Output the (x, y) coordinate of the center of the cell containing the given text.  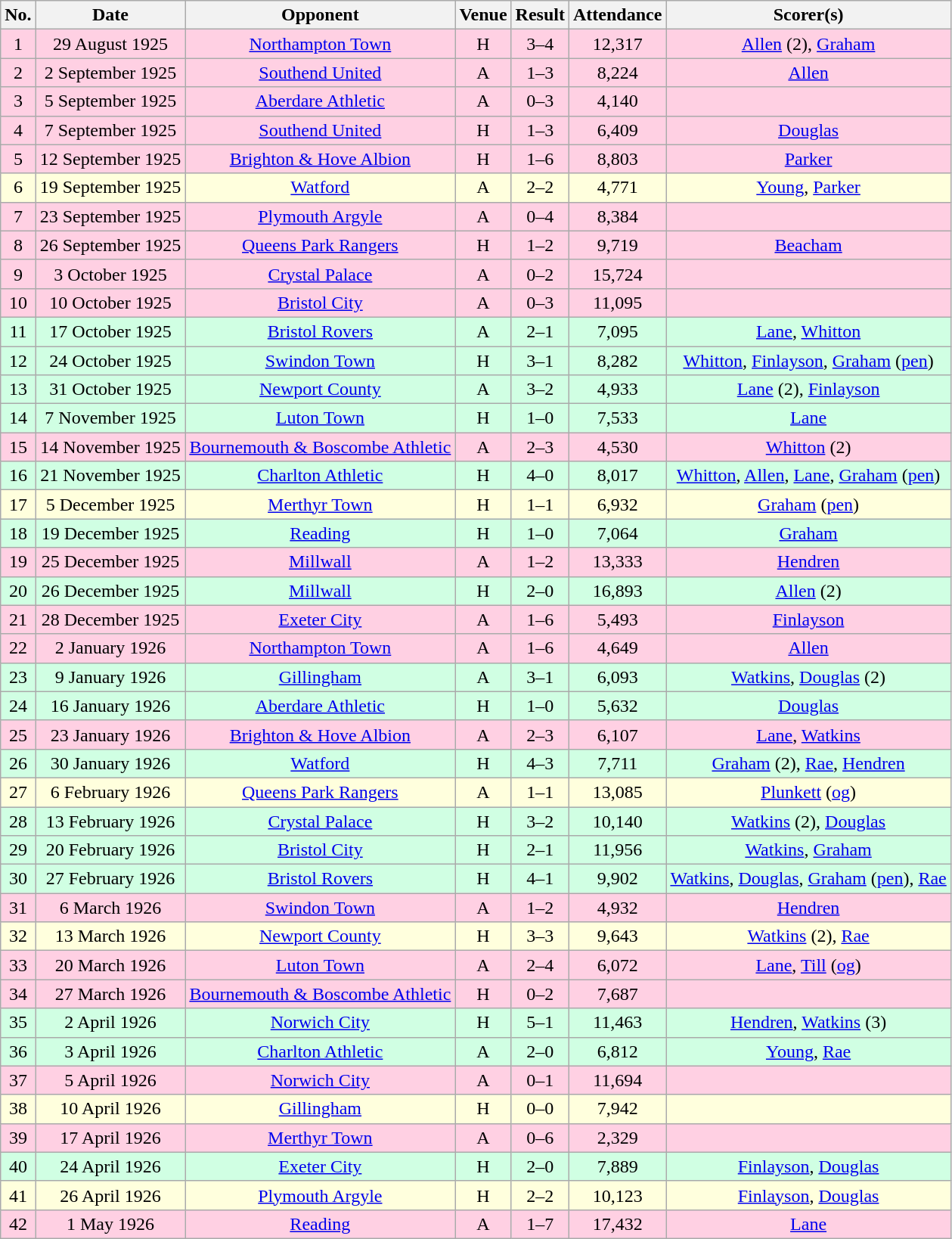
Lane, Watkins (808, 734)
31 (18, 908)
1–7 (540, 1224)
26 April 1926 (110, 1195)
4,933 (617, 390)
11,095 (617, 303)
19 December 1925 (110, 533)
7 September 1925 (110, 130)
12 September 1925 (110, 159)
24 (18, 706)
16 January 1926 (110, 706)
0–4 (540, 216)
13 February 1926 (110, 821)
23 January 1926 (110, 734)
3 April 1926 (110, 1051)
7,711 (617, 763)
13,333 (617, 562)
15,724 (617, 274)
38 (18, 1109)
20 March 1926 (110, 965)
Graham (pen) (808, 505)
27 (18, 792)
Watkins, Douglas (2) (808, 677)
6 March 1926 (110, 908)
7,687 (617, 994)
8,384 (617, 216)
5 December 1925 (110, 505)
26 December 1925 (110, 591)
Whitton (2) (808, 447)
9,643 (617, 936)
2–4 (540, 965)
Whitton, Allen, Lane, Graham (pen) (808, 476)
7,533 (617, 418)
Plunkett (og) (808, 792)
9,902 (617, 879)
2 April 1926 (110, 1023)
7,095 (617, 331)
4–0 (540, 476)
39 (18, 1138)
Young, Rae (808, 1051)
Watkins, Graham (808, 850)
11 (18, 331)
20 (18, 591)
5 (18, 159)
7,889 (617, 1166)
7 November 1925 (110, 418)
17 October 1925 (110, 331)
12 (18, 361)
8,803 (617, 159)
29 August 1925 (110, 44)
20 February 1926 (110, 850)
Watkins (2), Douglas (808, 821)
30 (18, 879)
8 (18, 245)
2 September 1925 (110, 73)
30 January 1926 (110, 763)
4–1 (540, 879)
Allen (2), Graham (808, 44)
36 (18, 1051)
33 (18, 965)
6,409 (617, 130)
11,463 (617, 1023)
4 (18, 130)
5 April 1926 (110, 1080)
13 March 1926 (110, 936)
23 (18, 677)
27 March 1926 (110, 994)
42 (18, 1224)
25 (18, 734)
4,140 (617, 101)
Result (540, 15)
4,530 (617, 447)
7,942 (617, 1109)
21 (18, 619)
34 (18, 994)
5,493 (617, 619)
4–3 (540, 763)
Hendren, Watkins (3) (808, 1023)
35 (18, 1023)
0–1 (540, 1080)
13 (18, 390)
19 (18, 562)
14 (18, 418)
Beacham (808, 245)
10,123 (617, 1195)
5,632 (617, 706)
Lane, Whitton (808, 331)
2,329 (617, 1138)
10 April 1926 (110, 1109)
No. (18, 15)
Finlayson (808, 619)
Date (110, 15)
Opponent (321, 15)
23 September 1925 (110, 216)
28 December 1925 (110, 619)
Lane, Till (og) (808, 965)
7 (18, 216)
41 (18, 1195)
9,719 (617, 245)
22 (18, 648)
4,649 (617, 648)
1 (18, 44)
Scorer(s) (808, 15)
15 (18, 447)
29 (18, 850)
Attendance (617, 15)
4,932 (617, 908)
18 (18, 533)
11,956 (617, 850)
Venue (483, 15)
10 (18, 303)
37 (18, 1080)
9 (18, 274)
3 (18, 101)
40 (18, 1166)
24 October 1925 (110, 361)
0–6 (540, 1138)
8,224 (617, 73)
6 (18, 188)
25 December 1925 (110, 562)
26 September 1925 (110, 245)
6,093 (617, 677)
6 February 1926 (110, 792)
27 February 1926 (110, 879)
3–3 (540, 936)
14 November 1925 (110, 447)
Parker (808, 159)
10,140 (617, 821)
28 (18, 821)
9 January 1926 (110, 677)
Allen (2) (808, 591)
Lane (2), Finlayson (808, 390)
Watkins, Douglas, Graham (pen), Rae (808, 879)
10 October 1925 (110, 303)
12,317 (617, 44)
21 November 1925 (110, 476)
2 (18, 73)
Whitton, Finlayson, Graham (pen) (808, 361)
Watkins (2), Rae (808, 936)
3 October 1925 (110, 274)
2 January 1926 (110, 648)
Graham (808, 533)
6,932 (617, 505)
4,771 (617, 188)
Young, Parker (808, 188)
5–1 (540, 1023)
0–0 (540, 1109)
16,893 (617, 591)
26 (18, 763)
6,072 (617, 965)
13,085 (617, 792)
16 (18, 476)
17 April 1926 (110, 1138)
1 May 1926 (110, 1224)
24 April 1926 (110, 1166)
11,694 (617, 1080)
17 (18, 505)
6,812 (617, 1051)
Graham (2), Rae, Hendren (808, 763)
8,282 (617, 361)
8,017 (617, 476)
7,064 (617, 533)
3–4 (540, 44)
6,107 (617, 734)
31 October 1925 (110, 390)
5 September 1925 (110, 101)
17,432 (617, 1224)
32 (18, 936)
19 September 1925 (110, 188)
